Identify which cell holds the provided text, then report its [X, Y] central coordinate. 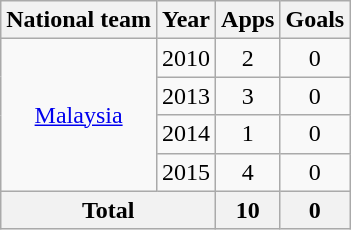
3 [248, 96]
Total [108, 210]
2015 [186, 172]
10 [248, 210]
National team [79, 20]
Goals [315, 20]
Apps [248, 20]
Year [186, 20]
2 [248, 58]
1 [248, 134]
Malaysia [79, 115]
2014 [186, 134]
2010 [186, 58]
4 [248, 172]
2013 [186, 96]
